Return the (x, y) coordinate for the center point of the cell that contains the specified text.  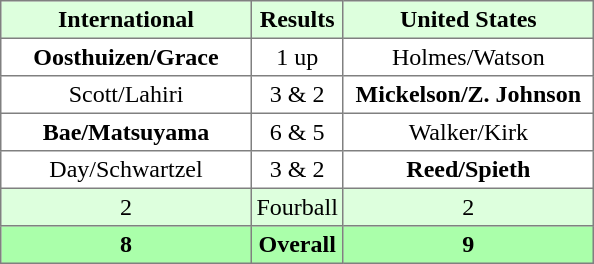
Reed/Spieth (468, 170)
1 up (297, 57)
Overall (297, 245)
9 (468, 245)
United States (468, 20)
Scott/Lahiri (126, 95)
Bae/Matsuyama (126, 132)
Day/Schwartzel (126, 170)
Oosthuizen/Grace (126, 57)
Fourball (297, 207)
Walker/Kirk (468, 132)
6 & 5 (297, 132)
Results (297, 20)
International (126, 20)
Mickelson/Z. Johnson (468, 95)
Holmes/Watson (468, 57)
8 (126, 245)
